Output the (x, y) coordinate of the center of the cell containing the given text.  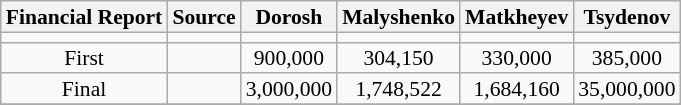
Source (204, 16)
Matkheyev (516, 16)
900,000 (289, 58)
Financial Report (84, 16)
3,000,000 (289, 90)
First (84, 58)
35,000,000 (626, 90)
Tsydenov (626, 16)
Dorosh (289, 16)
385,000 (626, 58)
330,000 (516, 58)
304,150 (398, 58)
Final (84, 90)
1,684,160 (516, 90)
Malyshenko (398, 16)
1,748,522 (398, 90)
